Locate the cell with the specified text and output its [x, y] center coordinate. 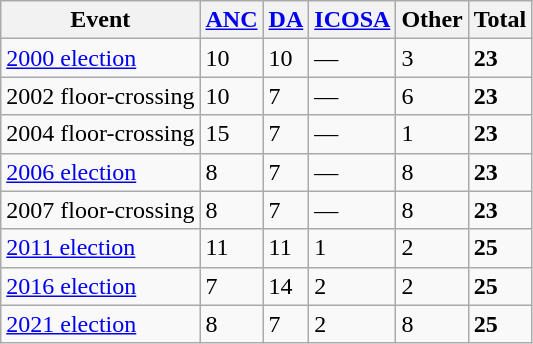
2016 election [100, 286]
14 [286, 286]
ICOSA [352, 20]
6 [432, 96]
2000 election [100, 58]
3 [432, 58]
2004 floor-crossing [100, 134]
2002 floor-crossing [100, 96]
2011 election [100, 248]
Event [100, 20]
2006 election [100, 172]
Other [432, 20]
DA [286, 20]
2007 floor-crossing [100, 210]
Total [500, 20]
2021 election [100, 324]
15 [232, 134]
ANC [232, 20]
